Return the [X, Y] coordinate for the center point of the cell that contains the specified text.  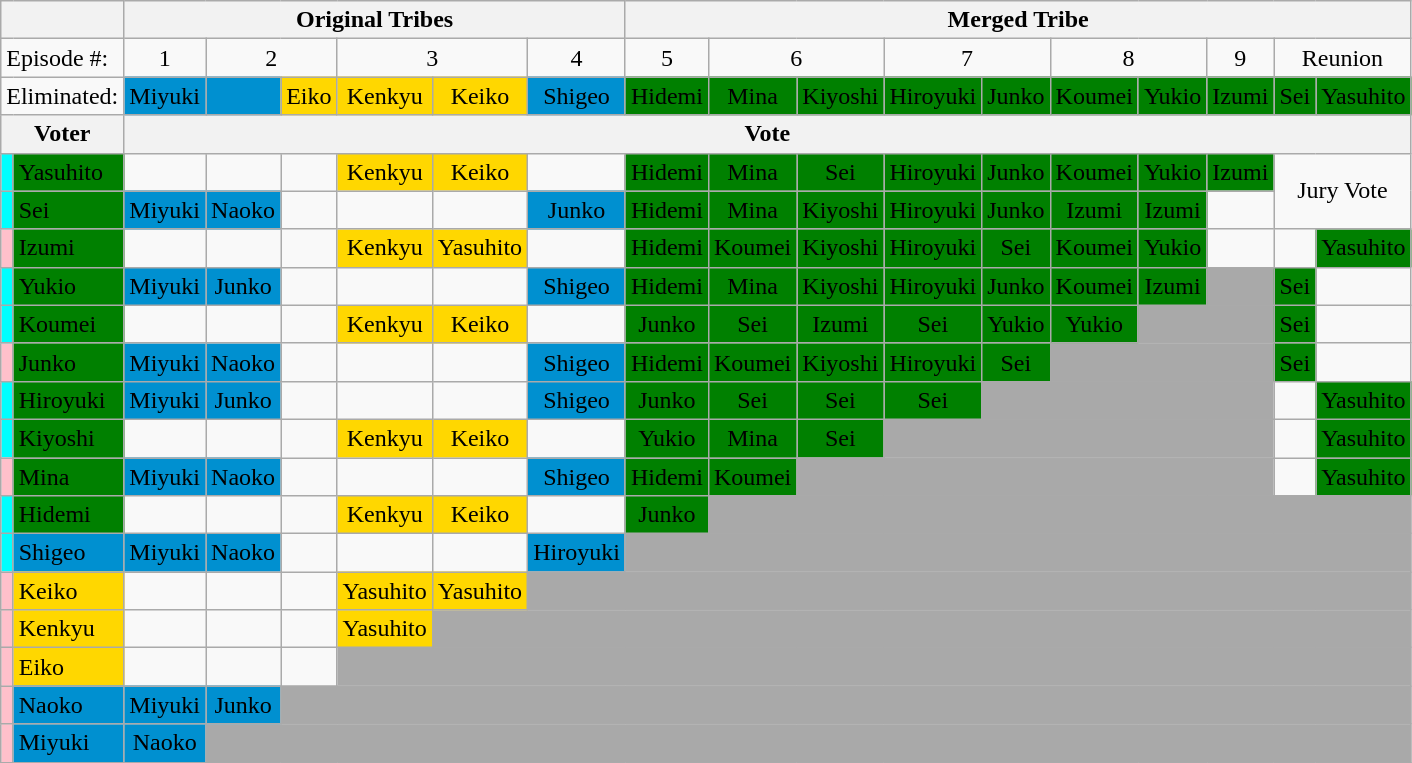
8 [1128, 58]
3 [432, 58]
2 [272, 58]
4 [577, 58]
Eliminated: [62, 96]
6 [796, 58]
Original Tribes [375, 20]
Merged Tribe [1018, 20]
Jury Vote [1342, 191]
7 [967, 58]
Episode #: [62, 58]
5 [666, 58]
Reunion [1342, 58]
Voter [62, 134]
9 [1240, 58]
Vote [768, 134]
1 [165, 58]
